For the text-containing cell, return its midpoint in [X, Y] coordinate format. 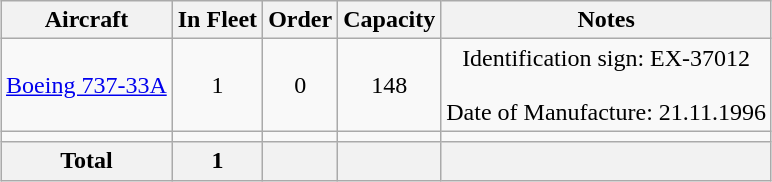
148 [390, 85]
Order [300, 20]
Capacity [390, 20]
Identification sign: EX-37012Date of Manufacture: 21.11.1996 [606, 85]
Notes [606, 20]
Boeing 737-33A [87, 85]
Total [87, 161]
Aircraft [87, 20]
0 [300, 85]
In Fleet [217, 20]
